Output the [x, y] coordinate of the center of the cell containing the given text.  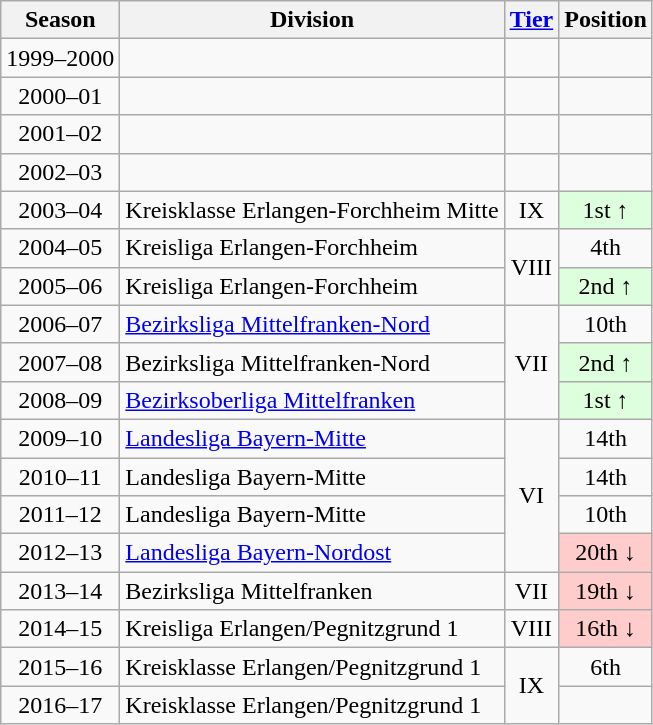
4th [606, 248]
2000–01 [60, 96]
Bezirksoberliga Mittelfranken [312, 400]
Kreisklasse Erlangen-Forchheim Mitte [312, 210]
20th ↓ [606, 553]
Position [606, 20]
16th ↓ [606, 629]
2001–02 [60, 134]
Kreisliga Erlangen/Pegnitzgrund 1 [312, 629]
VI [532, 495]
2003–04 [60, 210]
6th [606, 667]
Tier [532, 20]
2015–16 [60, 667]
2010–11 [60, 477]
2013–14 [60, 591]
Division [312, 20]
19th ↓ [606, 591]
Season [60, 20]
2004–05 [60, 248]
2009–10 [60, 438]
2006–07 [60, 324]
2007–08 [60, 362]
Bezirksliga Mittelfranken [312, 591]
2014–15 [60, 629]
2008–09 [60, 400]
2011–12 [60, 515]
1999–2000 [60, 58]
2012–13 [60, 553]
Landesliga Bayern-Nordost [312, 553]
2016–17 [60, 705]
2005–06 [60, 286]
2002–03 [60, 172]
